Return the (x, y) coordinate for the center point of the cell that contains the specified text.  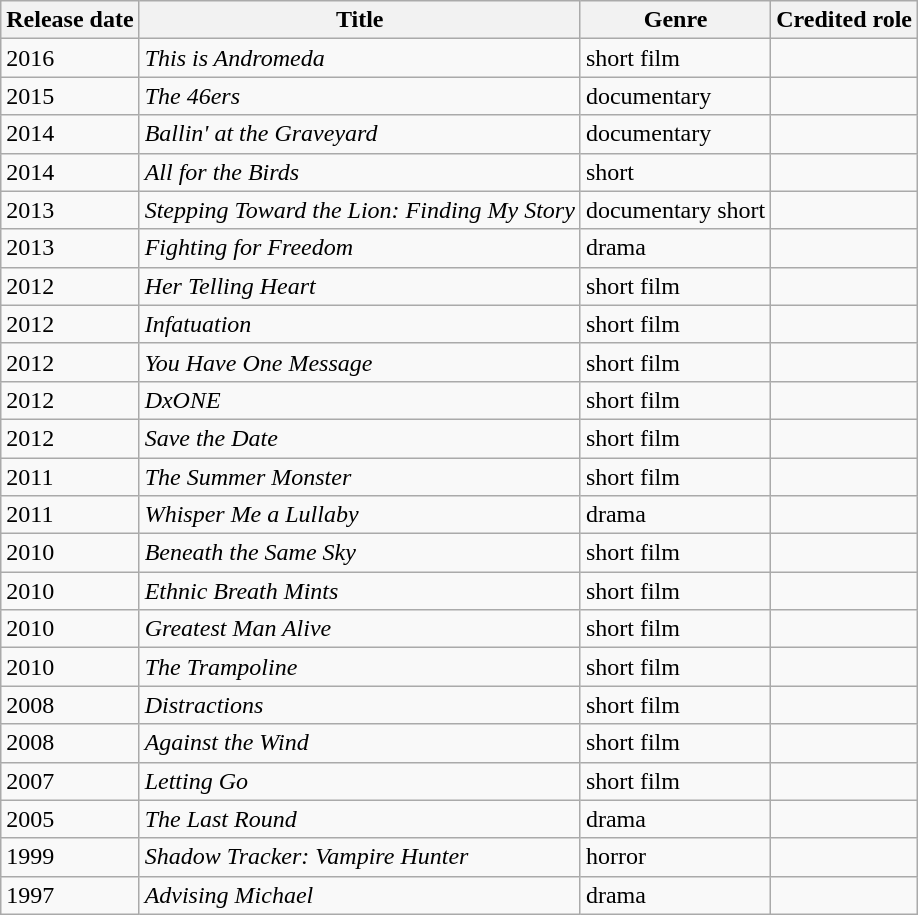
Against the Wind (360, 743)
Fighting for Freedom (360, 248)
Credited role (844, 20)
The 46ers (360, 96)
1999 (70, 857)
2016 (70, 58)
2007 (70, 781)
This is Andromeda (360, 58)
Greatest Man Alive (360, 629)
Advising Michael (360, 895)
Ethnic Breath Mints (360, 591)
2015 (70, 96)
You Have One Message (360, 362)
DxONE (360, 400)
Whisper Me a Lullaby (360, 515)
Infatuation (360, 324)
Title (360, 20)
Stepping Toward the Lion: Finding My Story (360, 210)
Distractions (360, 705)
Shadow Tracker: Vampire Hunter (360, 857)
The Last Round (360, 819)
The Trampoline (360, 667)
Her Telling Heart (360, 286)
horror (675, 857)
Letting Go (360, 781)
Ballin' at the Graveyard (360, 134)
documentary short (675, 210)
All for the Birds (360, 172)
1997 (70, 895)
Save the Date (360, 438)
Release date (70, 20)
The Summer Monster (360, 477)
2005 (70, 819)
Genre (675, 20)
short (675, 172)
Beneath the Same Sky (360, 553)
